Provide the (X, Y) coordinate of the cell's center where the given text is located.  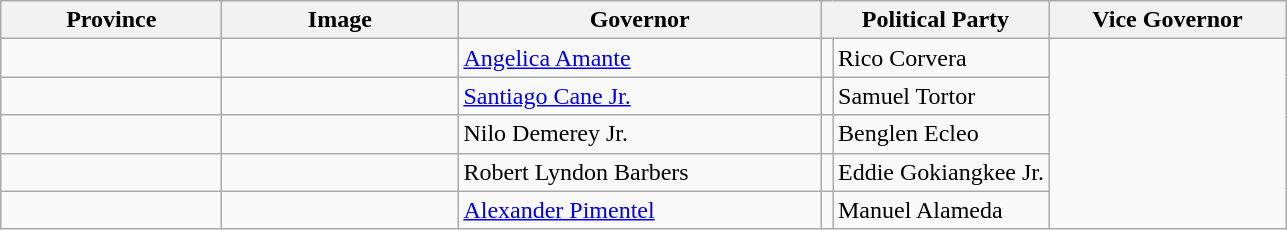
Santiago Cane Jr. (640, 96)
Samuel Tortor (940, 96)
Robert Lyndon Barbers (640, 172)
Governor (640, 20)
Manuel Alameda (940, 210)
Alexander Pimentel (640, 210)
Province (112, 20)
Eddie Gokiangkee Jr. (940, 172)
Political Party (935, 20)
Nilo Demerey Jr. (640, 134)
Angelica Amante (640, 58)
Vice Governor (1168, 20)
Benglen Ecleo (940, 134)
Image (340, 20)
Rico Corvera (940, 58)
